For the text-containing cell, return its midpoint in [X, Y] coordinate format. 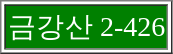
금강산 2-426 [86, 26]
